Search for the cell housing the specified text and yield its [X, Y] center coordinate. 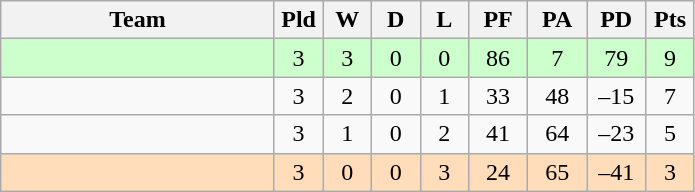
PA [558, 20]
PF [498, 20]
5 [670, 134]
41 [498, 134]
9 [670, 58]
–23 [616, 134]
L [444, 20]
PD [616, 20]
Pld [298, 20]
64 [558, 134]
–41 [616, 172]
33 [498, 96]
W [348, 20]
79 [616, 58]
24 [498, 172]
48 [558, 96]
65 [558, 172]
Team [138, 20]
–15 [616, 96]
D [396, 20]
Pts [670, 20]
86 [498, 58]
